Determine the (x, y) coordinate at the center of the cell enclosing the given text.  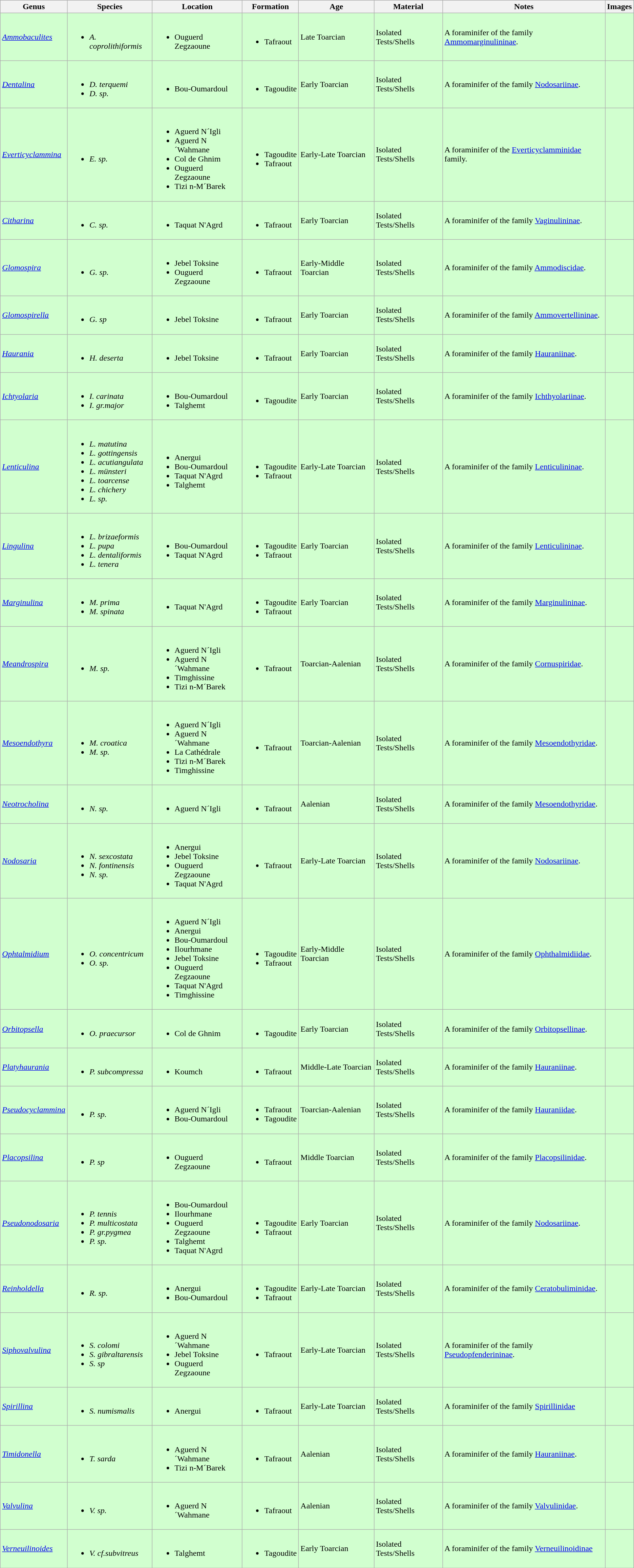
M. primaM. spinata (110, 602)
Citharina (34, 220)
A foraminifer of the family Hauraniidae. (524, 1110)
Marginulina (34, 602)
A foraminifer of the family Spirillinidae (524, 1406)
Aguerd N´IgliBou-Oumardoul (197, 1110)
Aguerd N´Igli (197, 804)
A foraminifer of the family Vaginulininae. (524, 220)
Anergui (197, 1406)
A foraminifer of the family Cornuspiridae. (524, 664)
Ophtalmidium (34, 954)
Material (408, 7)
Aguerd N´IgliAguerd N´WahmaneLa Cathédrale Tizi n-M´BarekTimghissine (197, 743)
A foraminifer of the family Ceratobuliminidae. (524, 1289)
P. tennisP. multicostataP. gr.pygmeaP. sp. (110, 1223)
Everticyclammina (34, 154)
Late Toarcian (337, 37)
O. concentricumO. sp. (110, 954)
Timidonella (34, 1454)
Glomospirella (34, 315)
M. croaticaM. sp. (110, 743)
A foraminifer of the family Ammodiscidae. (524, 267)
Genus (34, 7)
Talghemt (197, 1549)
Aguerd N´WahmaneTizi n-M´Barek (197, 1454)
Verneuilinoides (34, 1549)
Haurania (34, 353)
A foraminifer of the Everticyclamminidae family. (524, 154)
A foraminifer of the family Verneuilinoidinae (524, 1549)
Bou-OumardoulTalghemt (197, 396)
M. sp. (110, 664)
Ichtyolaria (34, 396)
N. sp. (110, 804)
P. sp. (110, 1110)
Bou-OumardoulTaquat N'Agrd (197, 546)
Mesoendothyra (34, 743)
E. sp. (110, 154)
Ammobaculites (34, 37)
L. matutinaL. gottingensisL. acutiangulataL. münsteriL. toarcenseL. chicheryL. sp. (110, 467)
Spirillina (34, 1406)
Neotrocholina (34, 804)
Location (197, 7)
P. subcompressa (110, 1067)
Notes (524, 7)
Age (337, 7)
AnerguiBou-OumardoulTaquat N'AgrdTalghemt (197, 467)
A foraminifer of the family Orbitopsellinae. (524, 1029)
C. sp. (110, 220)
A. coprolithiformis (110, 37)
N. sexcostataN. fontinensisN. sp. (110, 861)
Reinholdella (34, 1289)
Aguerd N´IgliAguerd N´WahmaneCol de GhnimOuguerd ZegzaouneTizi n-M´Barek (197, 154)
Orbitopsella (34, 1029)
Bou-OumardoulIlourhmaneOuguerd ZegzaouneTalghemtTaquat N'Agrd (197, 1223)
P. sp (110, 1157)
Dentalina (34, 84)
Pseudocyclammina (34, 1110)
Aguerd N´WahmaneJebel ToksineOuguerd Zegzaoune (197, 1350)
V. cf.subvitreus (110, 1549)
Platyhaurania (34, 1067)
Valvulina (34, 1506)
A foraminifer of the family Ammomarginulininae. (524, 37)
V. sp. (110, 1506)
A foraminifer of the family Marginulininae. (524, 602)
Pseudonodosaria (34, 1223)
I. carinataI. gr.major (110, 396)
Bou-Oumardoul (197, 84)
O. praecursor (110, 1029)
Koumch (197, 1067)
S. numismalis (110, 1406)
Aguerd N´Wahmane (197, 1506)
TafraoutTagoudite (270, 1110)
Aguerd N´IgliAguerd N´WahmaneTimghissineTizi n-M´Barek (197, 664)
R. sp. (110, 1289)
Lingulina (34, 546)
AnerguiJebel ToksineOuguerd ZegzaouneTaquat N'Agrd (197, 861)
Middle Toarcian (337, 1157)
A foraminifer of the family Pseudopfenderininae. (524, 1350)
Col de Ghnim (197, 1029)
Nodosaria (34, 861)
A foraminifer of the family Ichthyolariinae. (524, 396)
D. terquemiD. sp. (110, 84)
Middle-Late Toarcian (337, 1067)
L. brizaeformisL. pupaL. dentaliformisL. tenera (110, 546)
Species (110, 7)
H. deserta (110, 353)
Images (619, 7)
AnerguiBou-Oumardoul (197, 1289)
Glomospira (34, 267)
A foraminifer of the family Ammovertellininae. (524, 315)
Aguerd N´IgliAnerguiBou-OumardoulIlourhmaneJebel ToksineOuguerd ZegzaouneTaquat N'AgrdTimghissine (197, 954)
T. sarda (110, 1454)
Meandrospira (34, 664)
Siphovalvulina (34, 1350)
Formation (270, 7)
S. colomiS. gibraltarensisS. sp (110, 1350)
Jebel ToksineOuguerd Zegzaoune (197, 267)
G. sp. (110, 267)
Lenticulina (34, 467)
A foraminifer of the family Ophthalmidiidae. (524, 954)
Placopsilina (34, 1157)
G. sp (110, 315)
A foraminifer of the family Placopsilinidae. (524, 1157)
A foraminifer of the family Valvulinidae. (524, 1506)
